Identify which cell holds the provided text, then report its [x, y] central coordinate. 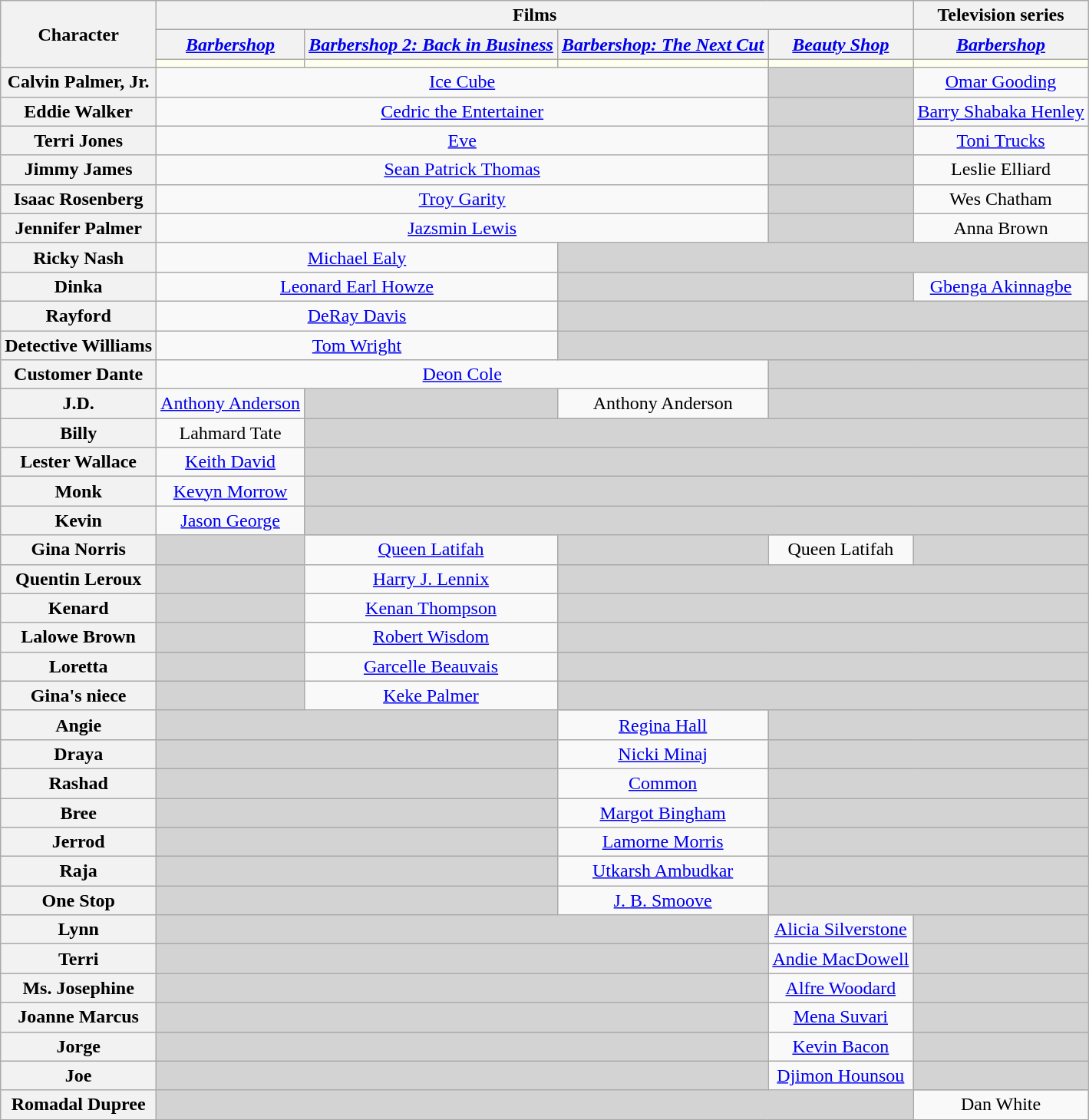
Rayford [78, 316]
Customer Dante [78, 375]
Isaac Rosenberg [78, 199]
Garcelle Beauvais [431, 666]
Kevin Bacon [841, 1046]
Deon Cole [462, 375]
Jimmy James [78, 170]
Jason George [230, 520]
Lalowe Brown [78, 637]
Kenan Thompson [431, 608]
Eve [462, 140]
Barbershop 2: Back in Business [431, 45]
Alicia Silverstone [841, 930]
Eddie Walker [78, 111]
Gbenga Akinnagbe [1001, 286]
Kevyn Morrow [230, 491]
Jazsmin Lewis [462, 228]
J. B. Smoove [662, 900]
Raja [78, 871]
Ricky Nash [78, 257]
Toni Trucks [1001, 140]
Romadal Dupree [78, 1105]
Ms. Josephine [78, 988]
Rashad [78, 783]
Angie [78, 725]
Calvin Palmer, Jr. [78, 82]
DeRay Davis [358, 316]
Alfre Woodard [841, 988]
Kevin [78, 520]
Gina's niece [78, 695]
Barbershop: The Next Cut [662, 45]
Lynn [78, 930]
Leslie Elliard [1001, 170]
Terri Jones [78, 140]
Beauty Shop [841, 45]
Monk [78, 491]
Loretta [78, 666]
Joe [78, 1075]
Lamorne Morris [662, 842]
Troy Garity [462, 199]
Robert Wisdom [431, 637]
Cedric the Entertainer [462, 111]
Keith David [230, 462]
Detective Williams [78, 345]
One Stop [78, 900]
J.D. [78, 404]
Jorge [78, 1046]
Lester Wallace [78, 462]
Draya [78, 754]
Terri [78, 959]
Regina Hall [662, 725]
Utkarsh Ambudkar [662, 871]
Kenard [78, 608]
Lahmard Tate [230, 433]
Harry J. Lennix [431, 579]
Anna Brown [1001, 228]
Dinka [78, 286]
Dan White [1001, 1105]
Tom Wright [358, 345]
Michael Ealy [358, 257]
Leonard Earl Howze [358, 286]
Films [535, 15]
Barry Shabaka Henley [1001, 111]
Common [662, 783]
Sean Patrick Thomas [462, 170]
Ice Cube [462, 82]
Mena Suvari [841, 1017]
Bree [78, 813]
Andie MacDowell [841, 959]
Joanne Marcus [78, 1017]
Jennifer Palmer [78, 228]
Keke Palmer [431, 695]
Gina Norris [78, 550]
Omar Gooding [1001, 82]
Djimon Hounsou [841, 1075]
Jerrod [78, 842]
Quentin Leroux [78, 579]
Billy [78, 433]
Character [78, 34]
Wes Chatham [1001, 199]
Nicki Minaj [662, 754]
Margot Bingham [662, 813]
Television series [1001, 15]
